Pinpoint the cell where the given text exists, returning its [X, Y] midpoint coordinate. 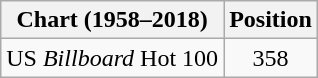
358 [271, 58]
US Billboard Hot 100 [112, 58]
Chart (1958–2018) [112, 20]
Position [271, 20]
